Provide the (x, y) coordinate of the cell's center where the given text is located.  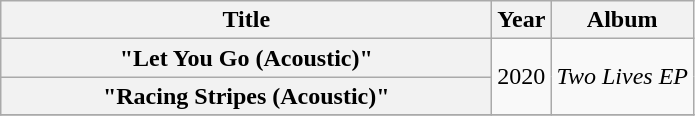
2020 (522, 77)
Title (246, 20)
Album (622, 20)
"Let You Go (Acoustic)" (246, 58)
Two Lives EP (622, 77)
"Racing Stripes (Acoustic)" (246, 96)
Year (522, 20)
